Locate the cell with the specified text and output its (x, y) center coordinate. 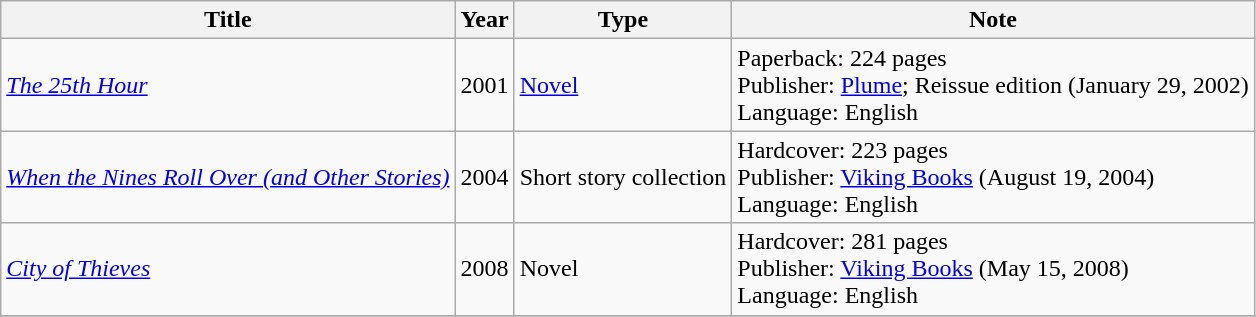
Type (623, 20)
City of Thieves (228, 269)
Year (484, 20)
Hardcover: 281 pagesPublisher: Viking Books (May 15, 2008)Language: English (993, 269)
The 25th Hour (228, 85)
Note (993, 20)
Hardcover: 223 pagesPublisher: Viking Books (August 19, 2004)Language: English (993, 177)
2008 (484, 269)
Paperback: 224 pagesPublisher: Plume; Reissue edition (January 29, 2002)Language: English (993, 85)
Title (228, 20)
2001 (484, 85)
Short story collection (623, 177)
2004 (484, 177)
When the Nines Roll Over (and Other Stories) (228, 177)
